Identify which cell holds the provided text, then report its [X, Y] central coordinate. 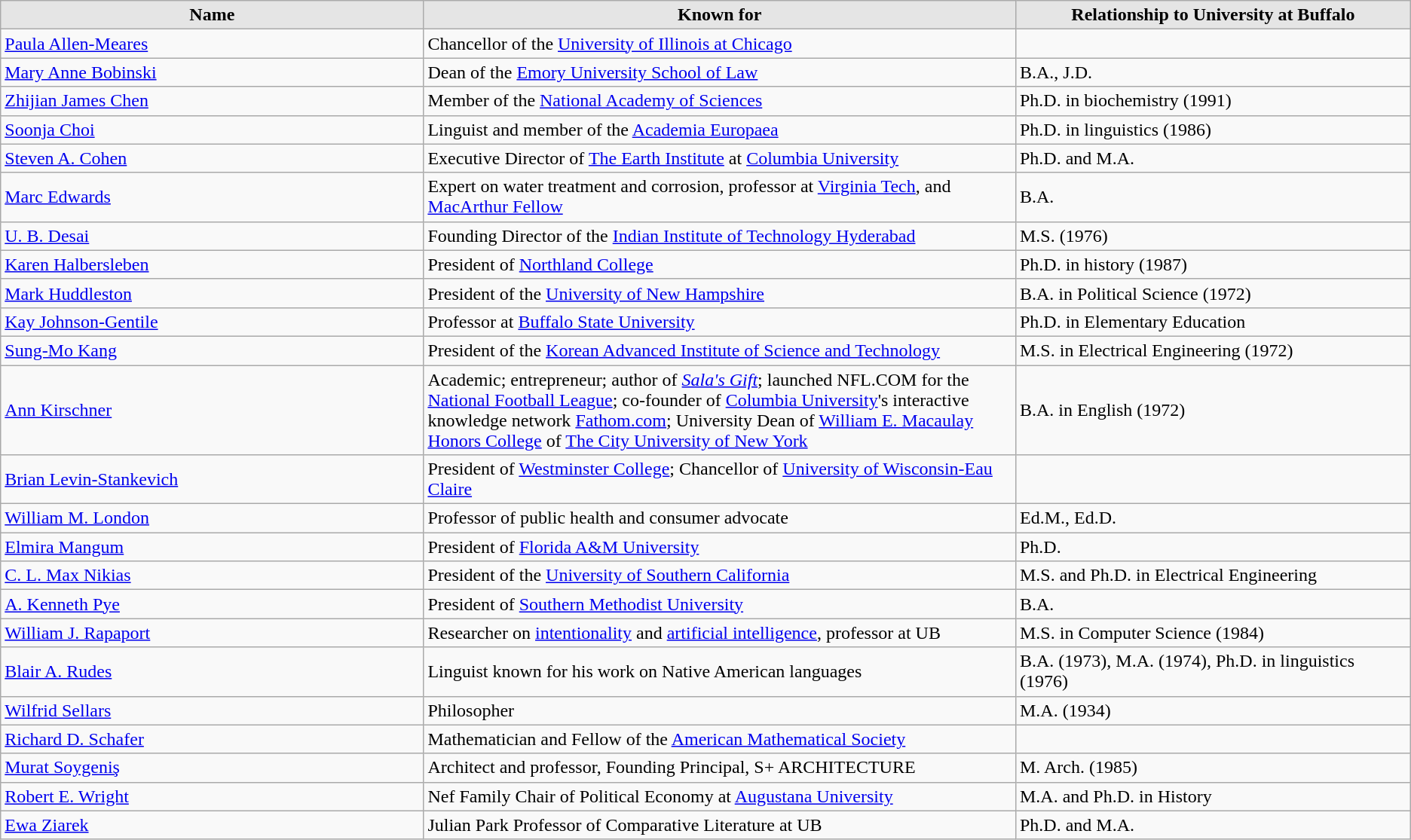
Marc Edwards [213, 197]
B.A., J.D. [1213, 72]
Researcher on intentionality and artificial intelligence, professor at UB [720, 633]
Founding Director of the Indian Institute of Technology Hyderabad [720, 236]
President of Westminster College; Chancellor of University of Wisconsin-Eau Claire [720, 479]
President of the University of Southern California [720, 576]
M.S. and Ph.D. in Electrical Engineering [1213, 576]
Murat Soygeniş [213, 768]
Relationship to University at Buffalo [1213, 15]
William J. Rapaport [213, 633]
M.A. (1934) [1213, 710]
Elmira Mangum [213, 547]
Kay Johnson-Gentile [213, 322]
President of Northland College [720, 264]
William M. London [213, 518]
Dean of the Emory University School of Law [720, 72]
B.A. in Political Science (1972) [1213, 293]
B.A. in English (1972) [1213, 410]
President of Florida A&M University [720, 547]
Blair A. Rudes [213, 672]
Expert on water treatment and corrosion, professor at Virginia Tech, and MacArthur Fellow [720, 197]
C. L. Max Nikias [213, 576]
Ph.D. in Elementary Education [1213, 322]
Architect and professor, Founding Principal, S+ ARCHITECTURE [720, 768]
Mathematician and Fellow of the American Mathematical Society [720, 739]
Linguist known for his work on Native American languages [720, 672]
Chancellor of the University of Illinois at Chicago [720, 44]
Known for [720, 15]
President of Southern Methodist University [720, 604]
Mark Huddleston [213, 293]
Ph.D. in history (1987) [1213, 264]
M.S. in Computer Science (1984) [1213, 633]
B.A. (1973), M.A. (1974), Ph.D. in linguistics (1976) [1213, 672]
Member of the National Academy of Sciences [720, 101]
Ph.D. in linguistics (1986) [1213, 130]
Robert E. Wright [213, 796]
Ph.D. [1213, 547]
Soonja Choi [213, 130]
M.S. in Electrical Engineering (1972) [1213, 350]
M. Arch. (1985) [1213, 768]
President of the Korean Advanced Institute of Science and Technology [720, 350]
Linguist and member of the Academia Europaea [720, 130]
Wilfrid Sellars [213, 710]
Professor at Buffalo State University [720, 322]
Brian Levin-Stankevich [213, 479]
Richard D. Schafer [213, 739]
Julian Park Professor of Comparative Literature at UB [720, 825]
Paula Allen-Meares [213, 44]
M.S. (1976) [1213, 236]
U. B. Desai [213, 236]
Mary Anne Bobinski [213, 72]
Steven A. Cohen [213, 158]
Sung-Mo Kang [213, 350]
Philosopher [720, 710]
Ph.D. in biochemistry (1991) [1213, 101]
Professor of public health and consumer advocate [720, 518]
M.A. and Ph.D. in History [1213, 796]
Ann Kirschner [213, 410]
Karen Halbersleben [213, 264]
Executive Director of The Earth Institute at Columbia University [720, 158]
Nef Family Chair of Political Economy at Augustana University [720, 796]
Zhijian James Chen [213, 101]
Name [213, 15]
Ewa Ziarek [213, 825]
President of the University of New Hampshire [720, 293]
Ed.M., Ed.D. [1213, 518]
A. Kenneth Pye [213, 604]
